From the cell containing the given text, extract its center point as (x, y) coordinate. 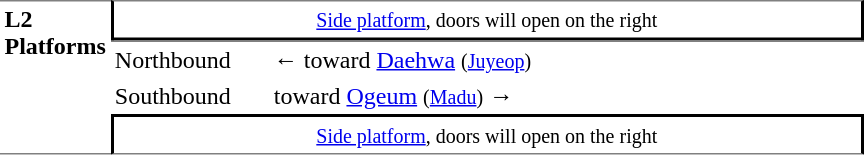
Southbound (190, 96)
L2Platforms (55, 77)
← toward Daehwa (Juyeop) (566, 59)
Northbound (190, 59)
toward Ogeum (Madu) → (566, 96)
